Locate the cell with the specified text and output its (x, y) center coordinate. 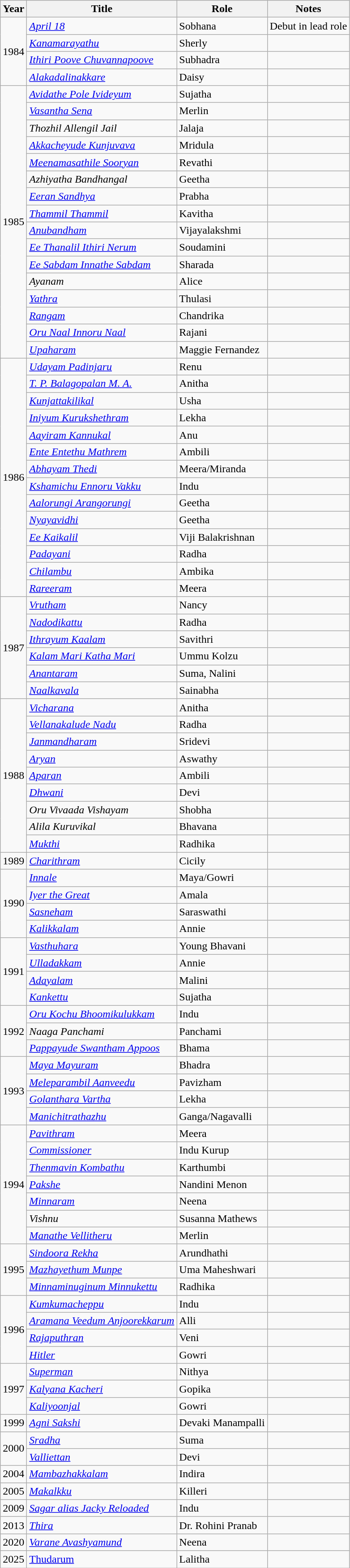
1987 (13, 648)
Pappayude Swantham Appoos (102, 1048)
Pavithram (102, 1133)
1989 (13, 861)
1997 (13, 1389)
Thulasi (222, 299)
Killeri (222, 1491)
Sindoora Rekha (102, 1252)
1986 (13, 477)
Alli (222, 1321)
Savithri (222, 639)
Eeran Sandhya (102, 196)
Thozhil Allengil Jail (102, 128)
Manathe Vellitheru (102, 1235)
Vishnu (102, 1218)
Thenmavin Kombathu (102, 1167)
Dr. Rohini Pranab (222, 1525)
Shobha (222, 810)
Yathra (102, 299)
1984 (13, 51)
1991 (13, 971)
Kavitha (222, 214)
Amala (222, 895)
Minnaminuginum Minnukettu (102, 1286)
Karthumbi (222, 1167)
Anubandham (102, 231)
Bhavana (222, 827)
Avidathe Pole Ivideyum (102, 94)
Udayam Padinjaru (102, 367)
Kaliyoonjal (102, 1406)
Akkacheyude Kunjuvava (102, 145)
Kunjattakilikal (102, 401)
Ithrayum Kaalam (102, 639)
Title (102, 9)
Anu (222, 435)
2004 (13, 1474)
Innale (102, 878)
1993 (13, 1091)
1996 (13, 1329)
2025 (13, 1559)
Abhayam Thedi (102, 469)
1990 (13, 903)
2009 (13, 1508)
Mazhayethum Munpe (102, 1269)
Pakshe (102, 1184)
Kanamarayathu (102, 43)
Aswathy (222, 759)
Nithya (222, 1372)
Sharada (222, 265)
Kshamichu Ennoru Vakku (102, 486)
Aayiram Kannukal (102, 435)
Janmandharam (102, 741)
Notes (308, 9)
Oru Vivaada Vishayam (102, 810)
Sainabha (222, 690)
Nyayavidhi (102, 520)
Maya Mayuram (102, 1065)
Sobhana (222, 26)
Anantaram (102, 673)
Oru Naal Innoru Naal (102, 333)
Vasthuhara (102, 946)
Year (13, 9)
Padayani (102, 554)
Oru Kochu Bhoomikulukkam (102, 1014)
Azhiyatha Bandhangal (102, 179)
Aparan (102, 776)
Ummu Kolzu (222, 656)
Hitler (102, 1355)
Malini (222, 980)
Rajani (222, 333)
Renu (222, 367)
Maggie Fernandez (222, 350)
Panchami (222, 1031)
Jalaja (222, 128)
Adayalam (102, 980)
Sradha (102, 1440)
Ee Thanalil Ithiri Nerum (102, 248)
Bhama (222, 1048)
Vijayalakshmi (222, 231)
Bhadra (222, 1065)
Aramana Veedum Anjoorekkarum (102, 1321)
Meleparambil Aanveedu (102, 1082)
Thira (102, 1525)
Role (222, 9)
Minnaram (102, 1201)
Commissioner (102, 1150)
Kalikkalam (102, 929)
Lalitha (222, 1559)
Susanna Mathews (222, 1218)
Superman (102, 1372)
Ganga/Nagavalli (222, 1116)
Prabha (222, 196)
Naalkavala (102, 690)
Devaki Manampalli (222, 1423)
T. P. Balagopalan M. A. (102, 384)
Sridevi (222, 741)
Sherly (222, 43)
Chandrika (222, 316)
Golanthara Vartha (102, 1099)
Sasneham (102, 912)
Kankettu (102, 997)
1994 (13, 1184)
Mridula (222, 145)
Meenamasathile Sooryan (102, 162)
Nandini Menon (222, 1184)
Dhwani (102, 793)
Manichitrathazhu (102, 1116)
Nancy (222, 605)
Uma Maheshwari (222, 1269)
Suma, Nalini (222, 673)
April 18 (102, 26)
Indu Kurup (222, 1150)
Maya/Gowri (222, 878)
Debut in lead role (308, 26)
Aryan (102, 759)
Subhadra (222, 60)
Kumkumacheppu (102, 1304)
Thudarum (102, 1559)
Cicily (222, 861)
2013 (13, 1525)
Makalkku (102, 1491)
Chilambu (102, 571)
Ulladakkam (102, 963)
Usha (222, 401)
1985 (13, 222)
Sagar alias Jacky Reloaded (102, 1508)
Revathi (222, 162)
Rajaputhran (102, 1338)
2005 (13, 1491)
2020 (13, 1542)
Ee Sabdam Innathe Sabdam (102, 265)
Kalyana Kacheri (102, 1389)
Naaga Panchami (102, 1031)
1999 (13, 1423)
Ithiri Poove Chuvannapoove (102, 60)
Ambika (222, 571)
Ente Entethu Mathrem (102, 452)
Agni Sakshi (102, 1423)
Valliettan (102, 1457)
Viji Balakrishnan (222, 537)
Veni (222, 1338)
Indira (222, 1474)
Pavizham (222, 1082)
Mukthi (102, 844)
Upaharam (102, 350)
Vicharana (102, 707)
Suma (222, 1440)
Iniyum Kurukshethram (102, 418)
Vrutham (102, 605)
Soudamini (222, 248)
Arundhathi (222, 1252)
Vellanakalude Nadu (102, 724)
Meera/Miranda (222, 469)
1988 (13, 775)
Aalorungi Arangorungi (102, 503)
Charithram (102, 861)
Ee Kaikalil (102, 537)
Varane Avashyamund (102, 1542)
Rangam (102, 316)
Gopika (222, 1389)
Saraswathi (222, 912)
Daisy (222, 77)
Alila Kuruvikal (102, 827)
1992 (13, 1031)
Rareeram (102, 588)
Ayanam (102, 282)
Thammil Thammil (102, 214)
Mambazhakkalam (102, 1474)
Alice (222, 282)
Kalam Mari Katha Mari (102, 656)
Iyer the Great (102, 895)
Nadodikattu (102, 622)
Vasantha Sena (102, 111)
2000 (13, 1448)
Young Bhavani (222, 946)
Alakadalinakkare (102, 77)
1995 (13, 1269)
